Find where the given text appears and provide that cell's center as [X, Y] coordinate. 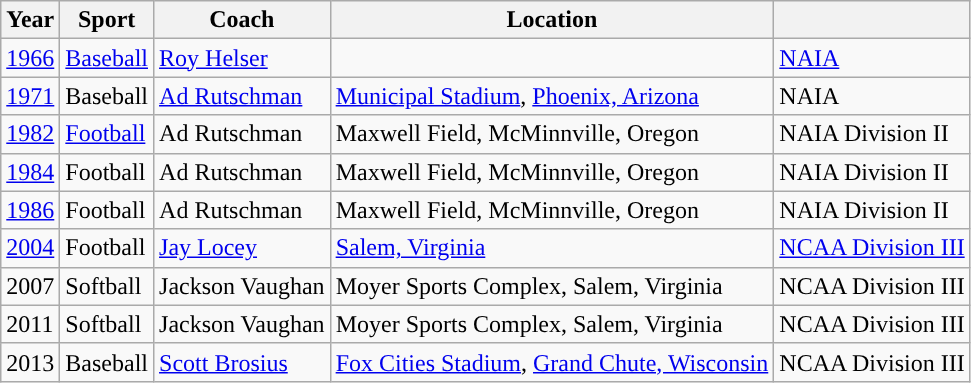
Sport [107, 20]
1982 [30, 134]
Scott Brosius [242, 362]
1966 [30, 58]
Fox Cities Stadium, Grand Chute, Wisconsin [552, 362]
2004 [30, 248]
Municipal Stadium, Phoenix, Arizona [552, 96]
1971 [30, 96]
2013 [30, 362]
2011 [30, 324]
Jay Locey [242, 248]
Coach [242, 20]
Roy Helser [242, 58]
2007 [30, 286]
Location [552, 20]
Salem, Virginia [552, 248]
Year [30, 20]
1984 [30, 172]
1986 [30, 210]
